Locate the cell with the specified text and output its [X, Y] center coordinate. 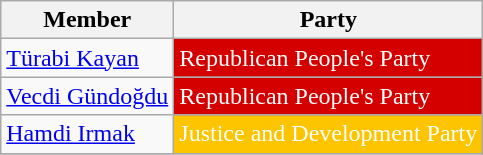
Vecdi Gündoğdu [88, 96]
Türabi Kayan [88, 58]
Justice and Development Party [328, 134]
Party [328, 20]
Member [88, 20]
Hamdi Irmak [88, 134]
